Find where the given text appears and provide that cell's center as [x, y] coordinate. 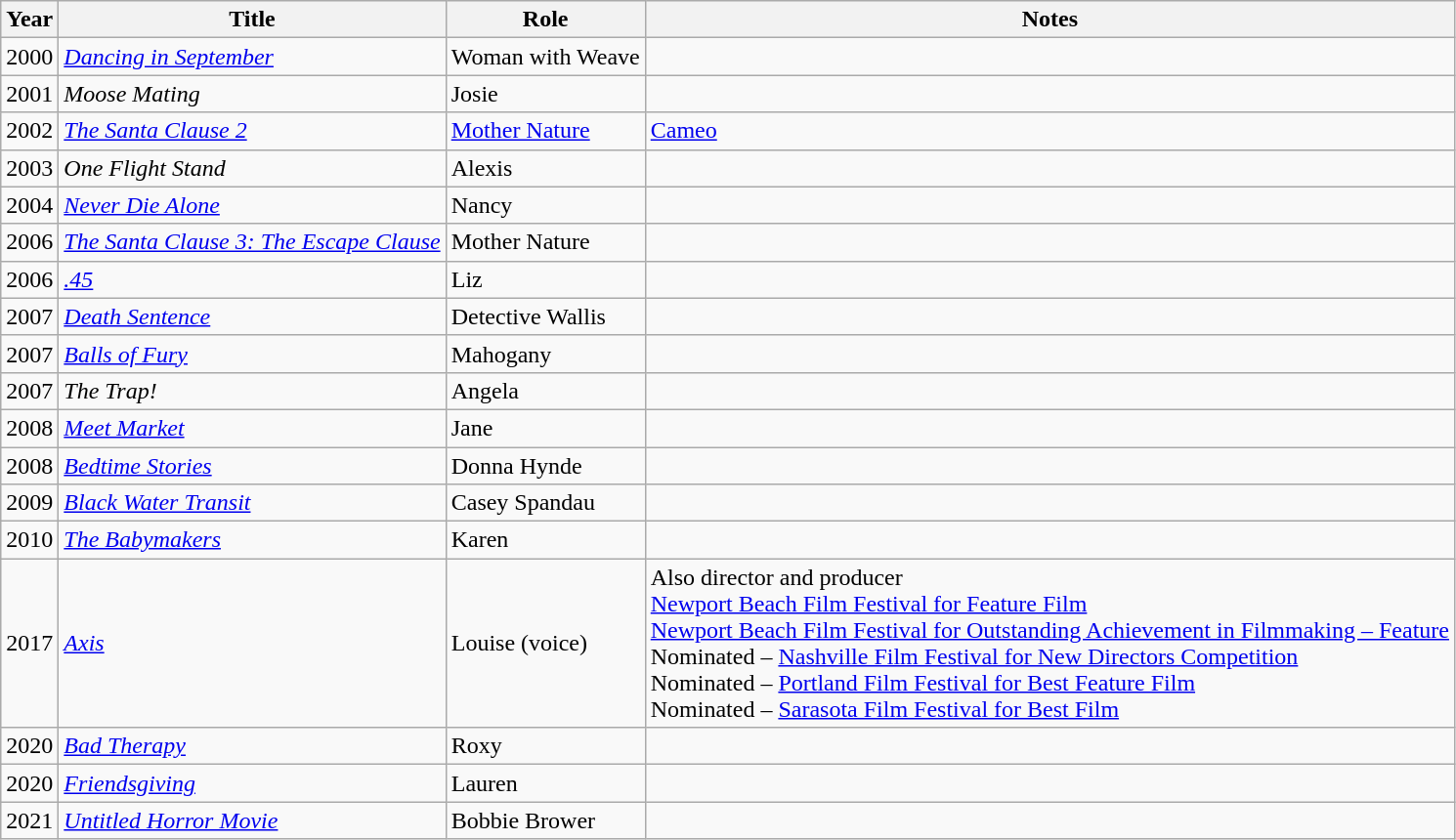
Title [252, 20]
Angela [545, 391]
Lauren [545, 783]
Bobbie Brower [545, 820]
Never Die Alone [252, 205]
Casey Spandau [545, 503]
2017 [29, 643]
Friendsgiving [252, 783]
2021 [29, 820]
Alexis [545, 168]
Year [29, 20]
Moose Mating [252, 94]
Notes [1049, 20]
Role [545, 20]
Louise (voice) [545, 643]
Meet Market [252, 428]
Dancing in September [252, 57]
One Flight Stand [252, 168]
Roxy [545, 746]
Detective Wallis [545, 316]
2004 [29, 205]
Untitled Horror Movie [252, 820]
The Trap! [252, 391]
2000 [29, 57]
Cameo [1049, 131]
Black Water Transit [252, 503]
Jane [545, 428]
Bad Therapy [252, 746]
Death Sentence [252, 316]
2009 [29, 503]
2002 [29, 131]
.45 [252, 279]
Liz [545, 279]
The Santa Clause 2 [252, 131]
Donna Hynde [545, 466]
Axis [252, 643]
Nancy [545, 205]
Woman with Weave [545, 57]
2010 [29, 540]
The Santa Clause 3: The Escape Clause [252, 242]
The Babymakers [252, 540]
Karen [545, 540]
Balls of Fury [252, 354]
Josie [545, 94]
2001 [29, 94]
2003 [29, 168]
Bedtime Stories [252, 466]
Mahogany [545, 354]
